Find where the given text appears and provide that cell's center as (X, Y) coordinate. 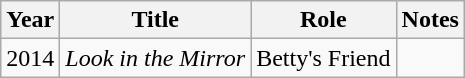
Look in the Mirror (156, 58)
Title (156, 20)
2014 (30, 58)
Notes (430, 20)
Betty's Friend (324, 58)
Year (30, 20)
Role (324, 20)
